Determine the (X, Y) coordinate at the center of the cell enclosing the given text.  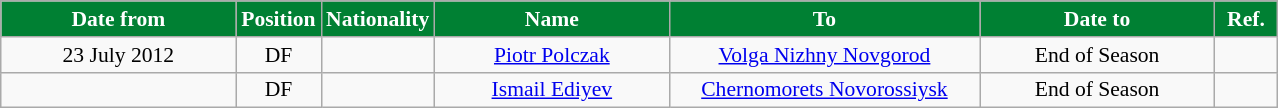
Name (552, 19)
To (824, 19)
Position (278, 19)
Date to (1098, 19)
Ismail Ediyev (552, 90)
Nationality (378, 19)
23 July 2012 (118, 55)
Volga Nizhny Novgorod (824, 55)
Ref. (1246, 19)
Date from (118, 19)
Chernomorets Novorossiysk (824, 90)
Piotr Polczak (552, 55)
